Determine the (X, Y) coordinate at the center of the cell enclosing the given text.  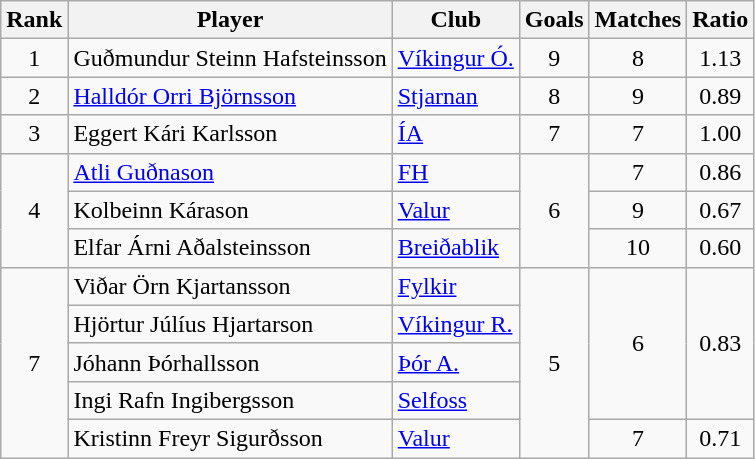
Þór A. (456, 362)
10 (638, 248)
Eggert Kári Karlsson (230, 134)
Viðar Örn Kjartansson (230, 286)
0.71 (720, 438)
Kolbeinn Kárason (230, 210)
Stjarnan (456, 96)
1.00 (720, 134)
Jóhann Þórhallsson (230, 362)
1.13 (720, 58)
Hjörtur Júlíus Hjartarson (230, 324)
4 (34, 210)
1 (34, 58)
ÍA (456, 134)
Kristinn Freyr Sigurðsson (230, 438)
Ingi Rafn Ingibergsson (230, 400)
FH (456, 172)
0.67 (720, 210)
Club (456, 20)
Rank (34, 20)
0.86 (720, 172)
Halldór Orri Björnsson (230, 96)
Ratio (720, 20)
Víkingur R. (456, 324)
Player (230, 20)
Víkingur Ó. (456, 58)
5 (554, 362)
Fylkir (456, 286)
Selfoss (456, 400)
Matches (638, 20)
Breiðablik (456, 248)
3 (34, 134)
Guðmundur Steinn Hafsteinsson (230, 58)
Elfar Árni Aðalsteinsson (230, 248)
0.60 (720, 248)
0.89 (720, 96)
2 (34, 96)
Goals (554, 20)
0.83 (720, 343)
Atli Guðnason (230, 172)
